Return (x, y) of the center of cell containing provided text 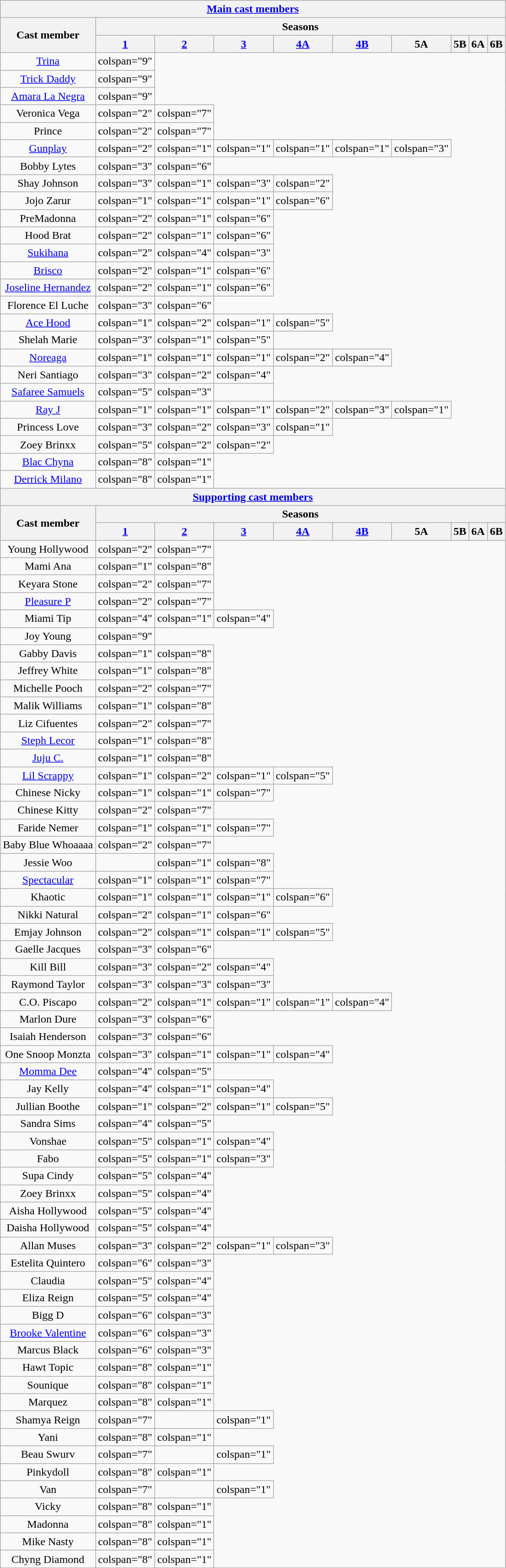
Neri Santiago (48, 375)
Jullian Boothe (48, 1106)
Beau Swurv (48, 1455)
Shamya Reign (48, 1420)
Jessie Woo (48, 862)
Lil Scrappy (48, 776)
Yani (48, 1437)
Marquez (48, 1402)
Faride Nemer (48, 828)
C.O. Piscapo (48, 1002)
Trick Daddy (48, 79)
Vicky (48, 1507)
Marlon Dure (48, 1019)
Veronica Vega (48, 113)
Juju C. (48, 758)
Hawt Topic (48, 1368)
Amara La Negra (48, 96)
Young Hollywood (48, 549)
Supa Cindy (48, 1176)
Marcus Black (48, 1350)
Gabby Davis (48, 653)
Joseline Hernandez (48, 288)
Madonna (48, 1524)
Florence El Luche (48, 305)
Ray J (48, 410)
PreMadonna (48, 218)
Pinkydoll (48, 1472)
Liz Cifuentes (48, 723)
One Snoop Monzta (48, 1054)
Steph Lecor (48, 740)
Miami Tip (48, 619)
Pleasure P (48, 601)
Chinese Kitty (48, 810)
Trina (48, 61)
Daisha Hollywood (48, 1228)
Supporting cast members (253, 496)
Prince (48, 131)
Bigg D (48, 1315)
Khaotic (48, 897)
Vonshae (48, 1141)
Shelah Marie (48, 340)
Michelle Pooch (48, 688)
Joy Young (48, 636)
Shay Johnson (48, 183)
Gunplay (48, 148)
Jay Kelly (48, 1089)
Jojo Zarur (48, 200)
Baby Blue Whoaaaa (48, 845)
Ace Hood (48, 323)
Estelita Quintero (48, 1263)
Emjay Johnson (48, 932)
Malik Williams (48, 706)
Chinese Nicky (48, 793)
Jeffrey White (48, 671)
Derrick Milano (48, 479)
Main cast members (253, 9)
Aisha Hollywood (48, 1211)
Bobby Lytes (48, 166)
Momma Dee (48, 1072)
Fabo (48, 1158)
Gaelle Jacques (48, 949)
Brisco (48, 270)
Sandra Sims (48, 1124)
Keyara Stone (48, 584)
Sounique (48, 1385)
Princess Love (48, 427)
Sukihana (48, 253)
Claudia (48, 1280)
Mami Ana (48, 566)
Kill Bill (48, 967)
Spectacular (48, 880)
Nikki Natural (48, 915)
Safaree Samuels (48, 392)
Chyng Diamond (48, 1559)
Isaiah Henderson (48, 1036)
Hood Brat (48, 236)
Mike Nasty (48, 1541)
Eliza Reign (48, 1298)
Raymond Taylor (48, 984)
Noreaga (48, 357)
Brooke Valentine (48, 1333)
Blac Chyna (48, 462)
Van (48, 1489)
Allan Muses (48, 1245)
